Locate the cell with the specified text and output its (x, y) center coordinate. 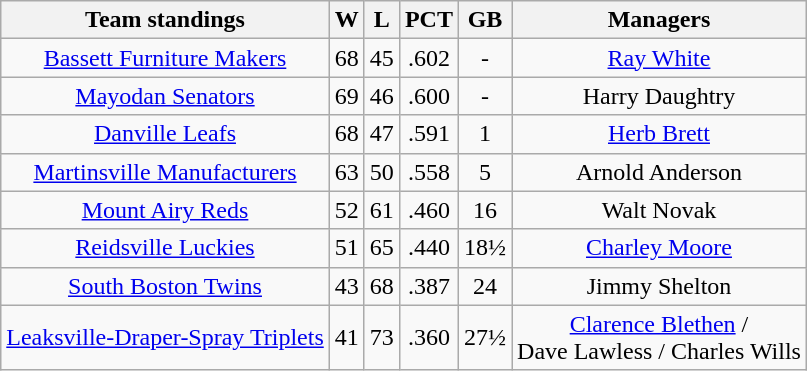
Reidsville Luckies (166, 248)
South Boston Twins (166, 286)
1 (484, 134)
Mount Airy Reds (166, 210)
L (382, 20)
24 (484, 286)
50 (382, 172)
51 (346, 248)
Team standings (166, 20)
65 (382, 248)
.460 (428, 210)
Ray White (660, 58)
52 (346, 210)
43 (346, 286)
47 (382, 134)
Walt Novak (660, 210)
.360 (428, 338)
GB (484, 20)
W (346, 20)
41 (346, 338)
69 (346, 96)
Herb Brett (660, 134)
Bassett Furniture Makers (166, 58)
.558 (428, 172)
5 (484, 172)
63 (346, 172)
Clarence Blethen / Dave Lawless / Charles Wills (660, 338)
61 (382, 210)
Harry Daughtry (660, 96)
Mayodan Senators (166, 96)
Arnold Anderson (660, 172)
.600 (428, 96)
Jimmy Shelton (660, 286)
Danville Leafs (166, 134)
.591 (428, 134)
Charley Moore (660, 248)
45 (382, 58)
46 (382, 96)
PCT (428, 20)
16 (484, 210)
Managers (660, 20)
18½ (484, 248)
Leaksville-Draper-Spray Triplets (166, 338)
73 (382, 338)
Martinsville Manufacturers (166, 172)
27½ (484, 338)
.387 (428, 286)
.440 (428, 248)
.602 (428, 58)
